Search for the cell housing the specified text and yield its (X, Y) center coordinate. 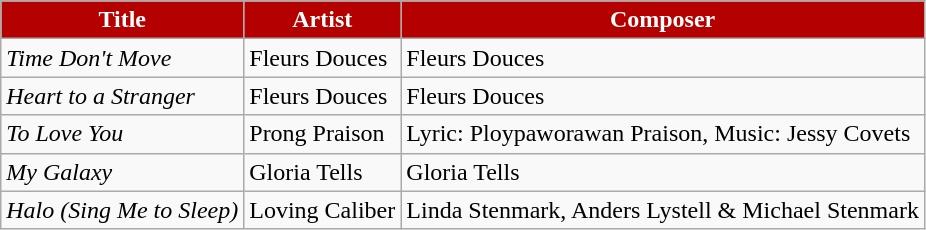
Composer (663, 20)
Loving Caliber (322, 210)
Artist (322, 20)
Time Don't Move (122, 58)
Halo (Sing Me to Sleep) (122, 210)
Linda Stenmark, Anders Lystell & Michael Stenmark (663, 210)
Title (122, 20)
Prong Praison (322, 134)
My Galaxy (122, 172)
To Love You (122, 134)
Heart to a Stranger (122, 96)
Lyric: Ploypaworawan Praison, Music: Jessy Covets (663, 134)
